Extract the [x, y] coordinate from the center of the cell holding the provided text.  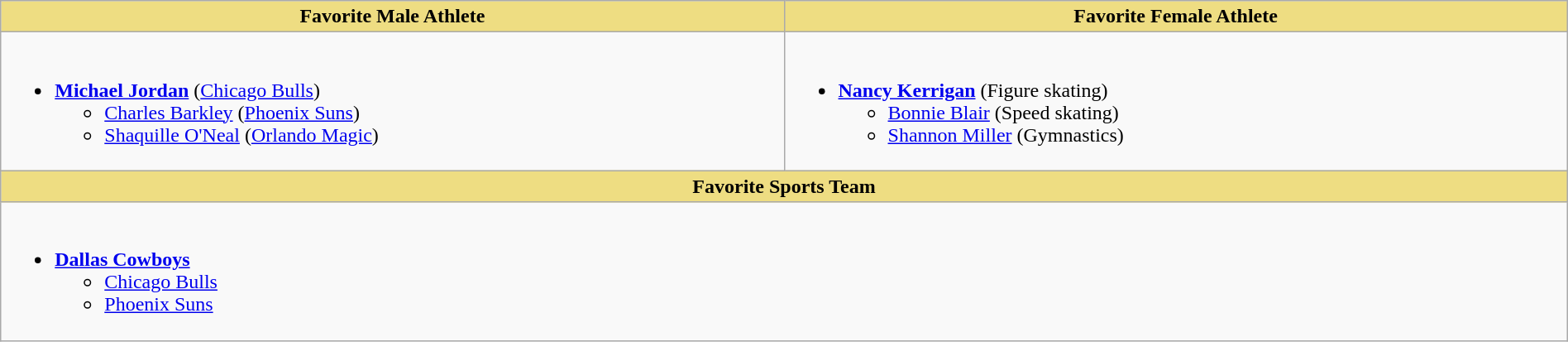
Michael Jordan (Chicago Bulls)Charles Barkley (Phoenix Suns)Shaquille O'Neal (Orlando Magic) [392, 101]
Favorite Sports Team [784, 186]
Favorite Female Athlete [1176, 17]
Favorite Male Athlete [392, 17]
Nancy Kerrigan (Figure skating)Bonnie Blair (Speed skating)Shannon Miller (Gymnastics) [1176, 101]
Dallas CowboysChicago BullsPhoenix Suns [784, 272]
